For the text-containing cell, return its midpoint in [X, Y] coordinate format. 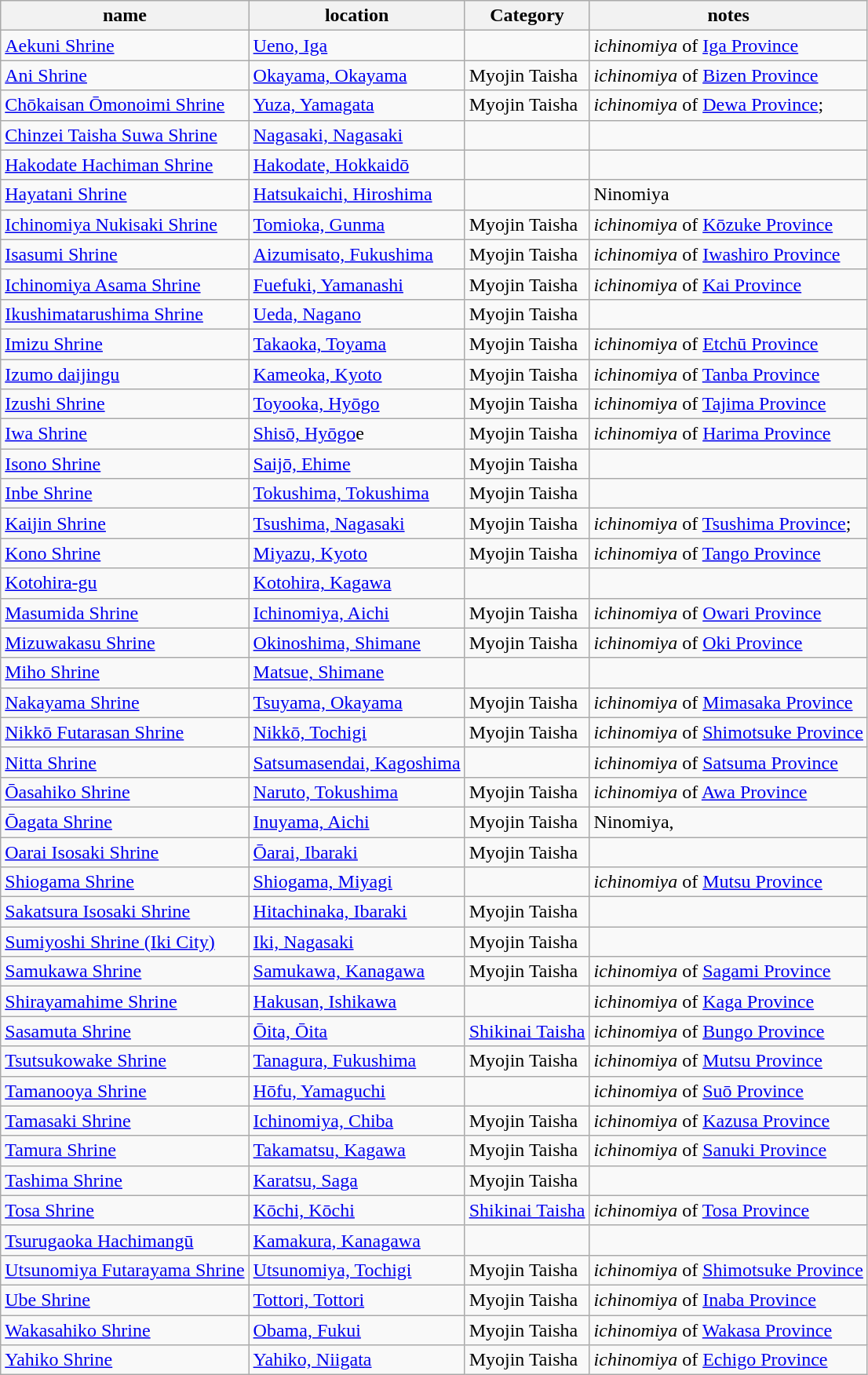
Sakatsura Isosaki Shrine [125, 912]
name [125, 16]
Tsuyama, Okayama [356, 702]
Nikkō Futarasan Shrine [125, 732]
Tokushima, Tokushima [356, 494]
Masumida Shrine [125, 613]
ichinomiya of Satsuma Province [728, 762]
ichinomiya of Suō Province [728, 1091]
Miho Shrine [125, 673]
Iwa Shrine [125, 434]
Nagasaki, Nagasaki [356, 135]
Hōfu, Yamaguchi [356, 1091]
ichinomiya of Kaga Province [728, 1001]
Okayama, Okayama [356, 75]
Tashima Shrine [125, 1180]
Kotohira, Kagawa [356, 583]
Inuyama, Aichi [356, 822]
Ichinomiya Asama Shrine [125, 284]
Kōchi, Kōchi [356, 1210]
Tsushima, Nagasaki [356, 523]
Takaoka, Toyama [356, 344]
Aekuni Shrine [125, 46]
Kaijin Shrine [125, 523]
Shirayamahime Shrine [125, 1001]
Utsunomiya Futarayama Shrine [125, 1270]
ichinomiya of Mimasaka Province [728, 702]
Aizumisato, Fukushima [356, 254]
Tottori, Tottori [356, 1300]
Tosa Shrine [125, 1210]
Takamatsu, Kagawa [356, 1151]
Toyooka, Hyōgo [356, 404]
ichinomiya of Sanuki Province [728, 1151]
ichinomiya of Oki Province [728, 643]
ichinomiya of Wakasa Province [728, 1330]
ichinomiya of Etchū Province [728, 344]
Oarai Isosaki Shrine [125, 852]
ichinomiya of Inaba Province [728, 1300]
Ōita, Ōita [356, 1031]
Ōasahiko Shrine [125, 792]
Ichinomiya, Chiba [356, 1121]
Sasamuta Shrine [125, 1031]
ichinomiya of Dewa Province; [728, 105]
Hitachinaka, Ibaraki [356, 912]
Nikkō, Tochigi [356, 732]
Izumo daijingu [125, 374]
Naruto, Tokushima [356, 792]
Ichinomiya Nukisaki Shrine [125, 224]
Satsumasendai, Kagoshima [356, 762]
Karatsu, Saga [356, 1180]
Yahiko Shrine [125, 1360]
Chinzei Taisha Suwa Shrine [125, 135]
ichinomiya of Kōzuke Province [728, 224]
Nakayama Shrine [125, 702]
Tomioka, Gunma [356, 224]
ichinomiya of Owari Province [728, 613]
Samukawa, Kanagawa [356, 972]
Ani Shrine [125, 75]
Utsunomiya, Tochigi [356, 1270]
ichinomiya of Awa Province [728, 792]
Ueda, Nagano [356, 314]
Kono Shrine [125, 553]
ichinomiya of Echigo Province [728, 1360]
Nitta Shrine [125, 762]
Shisō, Hyōgoe [356, 434]
Tamanooya Shrine [125, 1091]
location [356, 16]
ichinomiya of Iwashiro Province [728, 254]
ichinomiya of Tanba Province [728, 374]
Ōagata Shrine [125, 822]
Okinoshima, Shimane [356, 643]
Category [527, 16]
Wakasahiko Shrine [125, 1330]
Isono Shrine [125, 464]
Ninomiya [728, 195]
Tanagura, Fukushima [356, 1061]
Hakodate, Hokkaidō [356, 165]
Hayatani Shrine [125, 195]
Samukawa Shrine [125, 972]
ichinomiya of Tango Province [728, 553]
Ube Shrine [125, 1300]
Isasumi Shrine [125, 254]
Ōarai, Ibaraki [356, 852]
ichinomiya of Bizen Province [728, 75]
Obama, Fukui [356, 1330]
ichinomiya of Kazusa Province [728, 1121]
Inbe Shrine [125, 494]
Mizuwakasu Shrine [125, 643]
Tamura Shrine [125, 1151]
Miyazu, Kyoto [356, 553]
ichinomiya of Tsushima Province; [728, 523]
Kamakura, Kanagawa [356, 1240]
Ichinomiya, Aichi [356, 613]
Tsutsukowake Shrine [125, 1061]
ichinomiya of Sagami Province [728, 972]
Hakusan, Ishikawa [356, 1001]
ichinomiya of Iga Province [728, 46]
Yahiko, Niigata [356, 1360]
ichinomiya of Tosa Province [728, 1210]
Hakodate Hachiman Shrine [125, 165]
Ninomiya, [728, 822]
notes [728, 16]
Kameoka, Kyoto [356, 374]
Matsue, Shimane [356, 673]
Tamasaki Shrine [125, 1121]
Ikushimatarushima Shrine [125, 314]
Fuefuki, Yamanashi [356, 284]
Chōkaisan Ōmonoimi Shrine [125, 105]
Ueno, Iga [356, 46]
ichinomiya of Kai Province [728, 284]
Shiogama Shrine [125, 882]
Izushi Shrine [125, 404]
Iki, Nagasaki [356, 942]
ichinomiya of Harima Province [728, 434]
Shiogama, Miyagi [356, 882]
Imizu Shrine [125, 344]
Kotohira-gu [125, 583]
Sumiyoshi Shrine (Iki City) [125, 942]
ichinomiya of Tajima Province [728, 404]
Tsurugaoka Hachimangū [125, 1240]
ichinomiya of Bungo Province [728, 1031]
Saijō, Ehime [356, 464]
Yuza, Yamagata [356, 105]
Hatsukaichi, Hiroshima [356, 195]
